Provide the [x, y] coordinate of the cell's center where the given text is located.  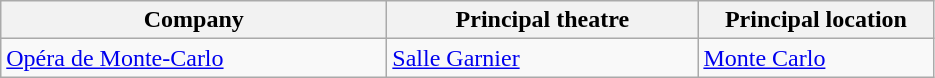
Principal location [816, 20]
Principal theatre [542, 20]
Monte Carlo [816, 58]
Company [194, 20]
Salle Garnier [542, 58]
Opéra de Monte-Carlo [194, 58]
